Extract the [x, y] coordinate from the center of the cell holding the provided text.  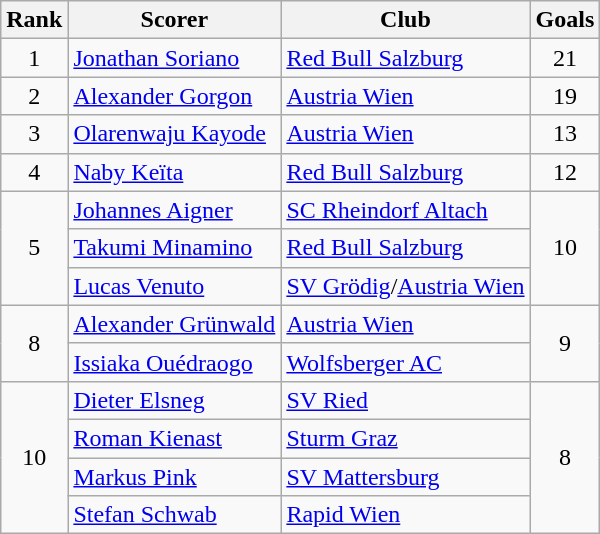
SC Rheindorf Altach [406, 210]
Issiaka Ouédraogo [174, 362]
Alexander Grünwald [174, 324]
Olarenwaju Kayode [174, 134]
Roman Kienast [174, 438]
Lucas Venuto [174, 286]
1 [34, 58]
Club [406, 20]
21 [565, 58]
SV Grödig/Austria Wien [406, 286]
5 [34, 248]
Dieter Elsneg [174, 400]
12 [565, 172]
2 [34, 96]
3 [34, 134]
Scorer [174, 20]
Johannes Aigner [174, 210]
13 [565, 134]
SV Ried [406, 400]
Jonathan Soriano [174, 58]
SV Mattersburg [406, 477]
Takumi Minamino [174, 248]
19 [565, 96]
Rapid Wien [406, 515]
Sturm Graz [406, 438]
Rank [34, 20]
Markus Pink [174, 477]
Wolfsberger AC [406, 362]
Stefan Schwab [174, 515]
4 [34, 172]
9 [565, 343]
Naby Keïta [174, 172]
Goals [565, 20]
Alexander Gorgon [174, 96]
